Extract the [X, Y] coordinate from the center of the cell holding the provided text.  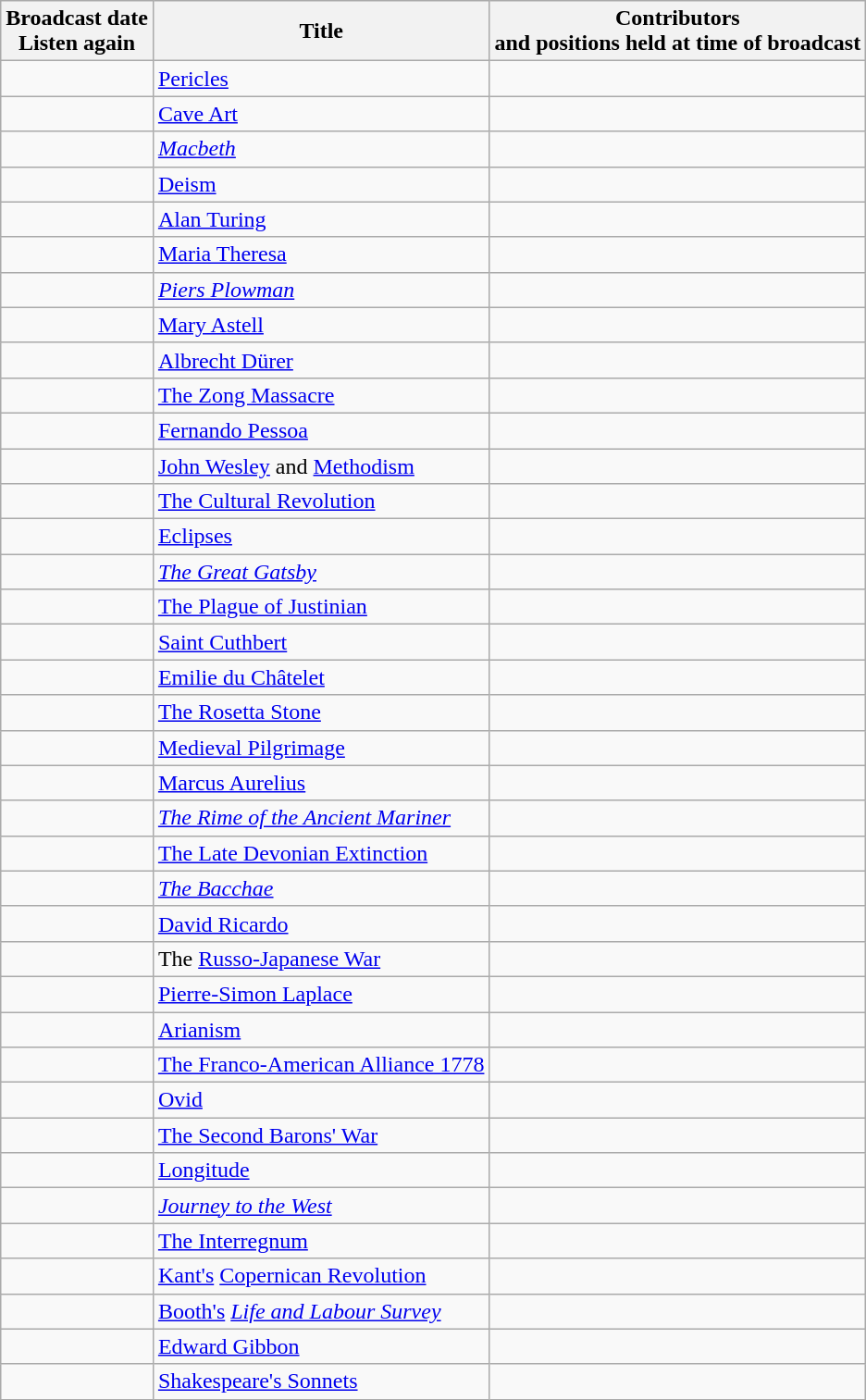
Fernando Pessoa [321, 430]
Marcus Aurelius [321, 783]
Cave Art [321, 114]
Albrecht Dürer [321, 360]
The Franco-American Alliance 1778 [321, 1065]
Macbeth [321, 149]
Journey to the West [321, 1206]
Pericles [321, 79]
Kant's Copernican Revolution [321, 1276]
The Great Gatsby [321, 572]
Mary Astell [321, 325]
David Ricardo [321, 923]
Longitude [321, 1171]
Piers Plowman [321, 290]
Maria Theresa [321, 254]
The Zong Massacre [321, 395]
Title [321, 31]
Booth's Life and Labour Survey [321, 1311]
Medieval Pilgrimage [321, 748]
Ovid [321, 1100]
The Rosetta Stone [321, 712]
The Cultural Revolution [321, 502]
Broadcast date Listen again [78, 31]
Deism [321, 184]
Eclipses [321, 537]
Saint Cuthbert [321, 642]
The Bacchae [321, 888]
The Interregnum [321, 1241]
The Second Barons' War [321, 1135]
The Russo-Japanese War [321, 959]
Pierre-Simon Laplace [321, 994]
Edward Gibbon [321, 1346]
Contributors and positions held at time of broadcast [677, 31]
The Rime of the Ancient Mariner [321, 818]
Arianism [321, 1030]
Shakespeare's Sonnets [321, 1381]
Alan Turing [321, 219]
Emilie du Châtelet [321, 677]
The Plague of Justinian [321, 607]
John Wesley and Methodism [321, 465]
The Late Devonian Extinction [321, 853]
